Identify which cell holds the provided text, then report its (X, Y) central coordinate. 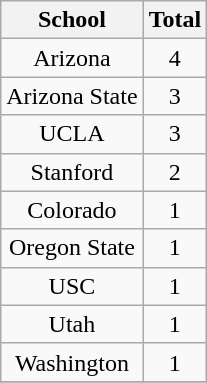
Total (175, 20)
Colorado (72, 210)
USC (72, 286)
4 (175, 58)
Oregon State (72, 248)
Arizona (72, 58)
Stanford (72, 172)
School (72, 20)
2 (175, 172)
Arizona State (72, 96)
UCLA (72, 134)
Utah (72, 324)
Washington (72, 362)
